Determine the [x, y] coordinate at the center of the cell enclosing the given text.  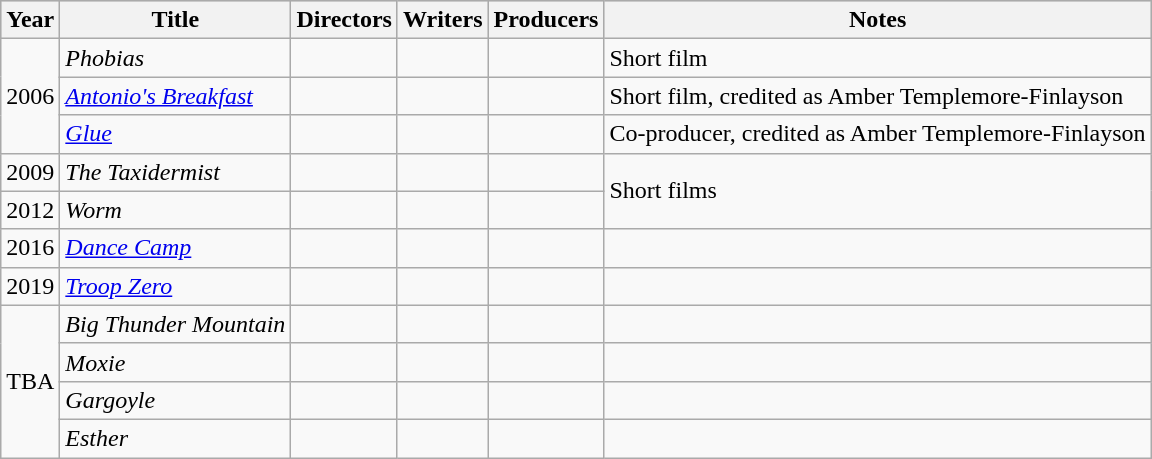
Glue [176, 134]
Year [30, 20]
Big Thunder Mountain [176, 324]
2016 [30, 248]
TBA [30, 381]
Worm [176, 210]
Phobias [176, 58]
2019 [30, 286]
Co-producer, credited as Amber Templemore-Finlayson [878, 134]
Esther [176, 438]
Troop Zero [176, 286]
Gargoyle [176, 400]
2006 [30, 96]
Dance Camp [176, 248]
Writers [442, 20]
2012 [30, 210]
Notes [878, 20]
Producers [546, 20]
2009 [30, 172]
Short film [878, 58]
Directors [344, 20]
The Taxidermist [176, 172]
Short films [878, 191]
Short film, credited as Amber Templemore-Finlayson [878, 96]
Title [176, 20]
Moxie [176, 362]
Antonio's Breakfast [176, 96]
